Find where the given text appears and provide that cell's center as [x, y] coordinate. 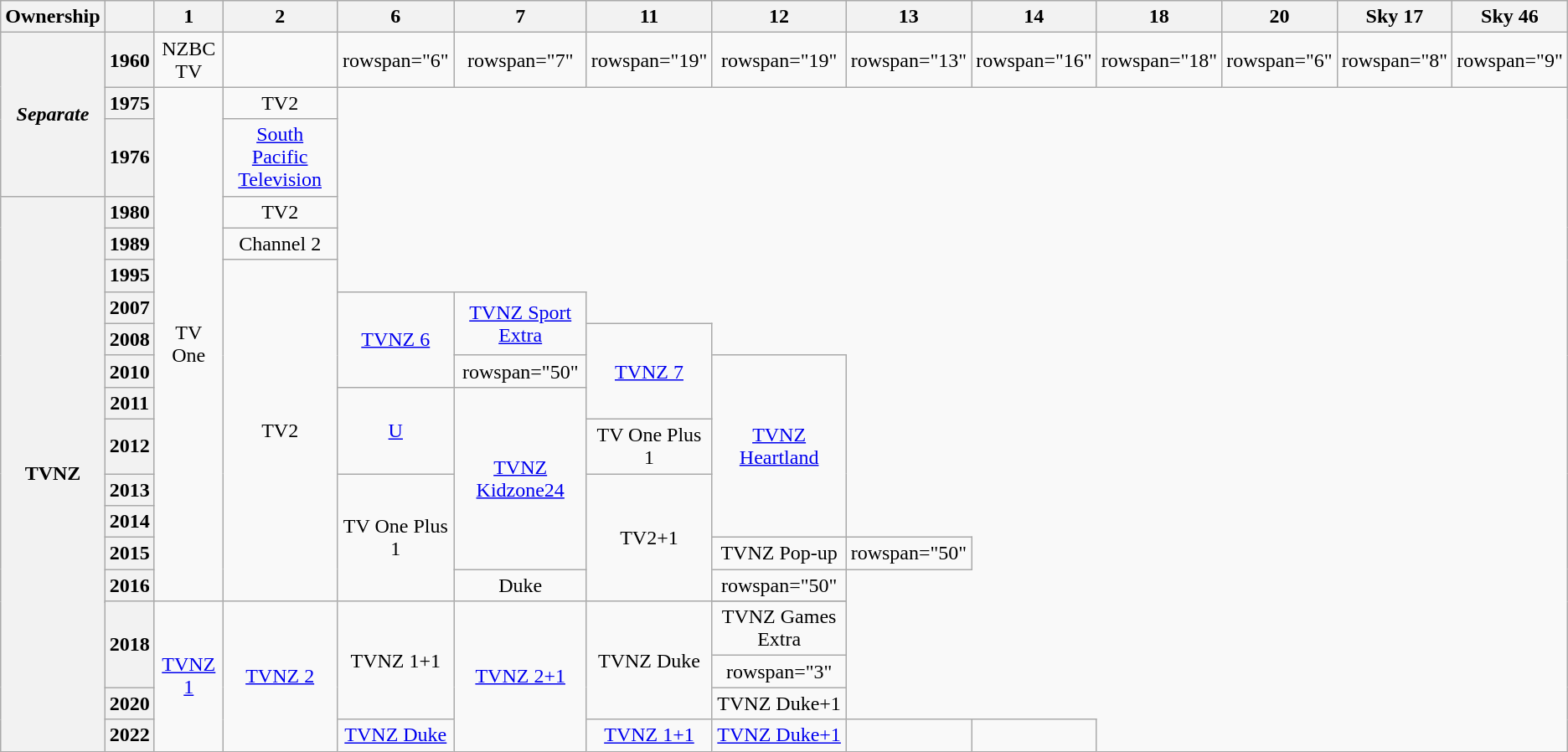
1 [188, 17]
Duke [521, 585]
1960 [129, 60]
TVNZ 2+1 [521, 677]
TVNZ Sport Extra [521, 323]
Sky 17 [1395, 17]
Separate [53, 114]
2008 [129, 339]
2022 [129, 735]
2013 [129, 490]
11 [649, 17]
2015 [129, 554]
U [395, 430]
7 [521, 17]
2016 [129, 585]
rowspan="8" [1395, 60]
13 [909, 17]
TVNZ Games Extra [779, 628]
12 [779, 17]
2014 [129, 522]
1975 [129, 103]
18 [1159, 17]
TVNZ [53, 474]
1989 [129, 244]
Channel 2 [280, 244]
1976 [129, 157]
TVNZ 7 [649, 371]
2010 [129, 371]
2011 [129, 403]
Sky 46 [1510, 17]
Ownership [53, 17]
rowspan="7" [521, 60]
rowspan="3" [779, 672]
rowspan="13" [909, 60]
1995 [129, 276]
2007 [129, 307]
TVNZ Pop-up [779, 554]
TV One [188, 344]
2012 [129, 446]
rowspan="16" [1034, 60]
NZBC TV [188, 60]
TVNZ 1 [188, 677]
TVNZ 6 [395, 339]
TVNZ 2 [280, 677]
TV2+1 [649, 538]
20 [1280, 17]
1980 [129, 212]
TVNZ Kidzone24 [521, 477]
South Pacific Television [280, 157]
TVNZ Heartland [779, 446]
2020 [129, 703]
rowspan="18" [1159, 60]
rowspan="9" [1510, 60]
2 [280, 17]
14 [1034, 17]
6 [395, 17]
2018 [129, 645]
